Detect which cell encompasses the target text, then output its (X, Y) center coordinate. 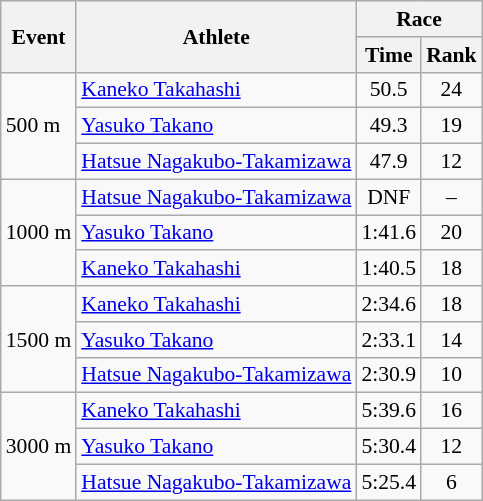
Rank (452, 55)
Event (38, 36)
1:41.6 (388, 233)
2:33.1 (388, 340)
DNF (388, 197)
10 (452, 375)
Race (418, 19)
16 (452, 411)
– (452, 197)
19 (452, 126)
6 (452, 482)
1500 m (38, 340)
49.3 (388, 126)
2:34.6 (388, 304)
500 m (38, 126)
1000 m (38, 232)
Athlete (216, 36)
Time (388, 55)
5:39.6 (388, 411)
14 (452, 340)
5:30.4 (388, 447)
5:25.4 (388, 482)
20 (452, 233)
2:30.9 (388, 375)
47.9 (388, 162)
3000 m (38, 446)
24 (452, 90)
1:40.5 (388, 269)
50.5 (388, 90)
